Find where the given text appears and provide that cell's center as [X, Y] coordinate. 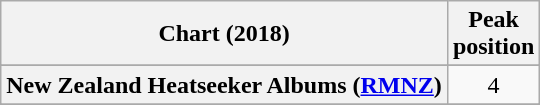
Peak position [493, 34]
New Zealand Heatseeker Albums (RMNZ) [224, 85]
4 [493, 85]
Chart (2018) [224, 34]
